Capture the cell that displays the provided text and extract its (X, Y) central coordinate. 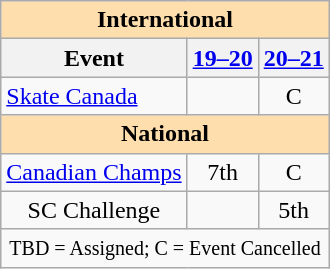
19–20 (222, 58)
5th (294, 210)
20–21 (294, 58)
Event (94, 58)
International (165, 20)
SC Challenge (94, 210)
Canadian Champs (94, 172)
National (165, 134)
Skate Canada (94, 96)
7th (222, 172)
TBD = Assigned; C = Event Cancelled (165, 248)
